Detect which cell encompasses the target text, then output its [x, y] center coordinate. 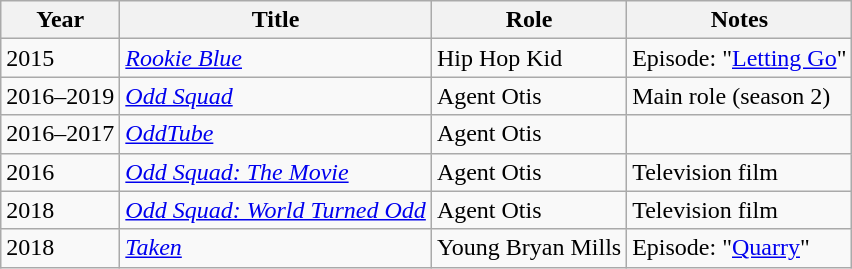
Taken [276, 248]
Episode: "Letting Go" [740, 58]
Rookie Blue [276, 58]
Odd Squad: World Turned Odd [276, 210]
2016–2017 [60, 134]
Odd Squad: The Movie [276, 172]
Hip Hop Kid [528, 58]
Odd Squad [276, 96]
2016–2019 [60, 96]
Title [276, 20]
Episode: "Quarry" [740, 248]
Notes [740, 20]
Young Bryan Mills [528, 248]
OddTube [276, 134]
Year [60, 20]
Role [528, 20]
2016 [60, 172]
2015 [60, 58]
Main role (season 2) [740, 96]
